Search for the cell housing the specified text and yield its [x, y] center coordinate. 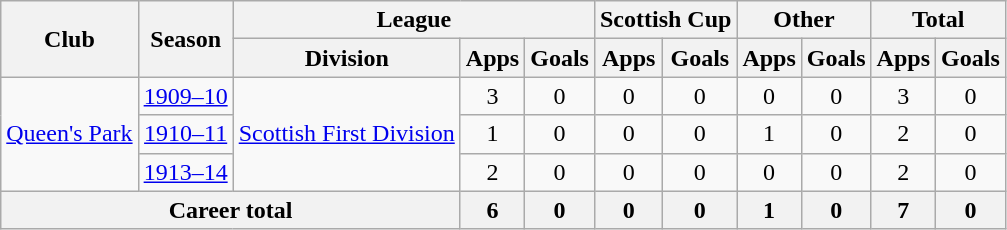
1910–11 [186, 134]
1909–10 [186, 96]
Other [804, 20]
1913–14 [186, 172]
Total [938, 20]
Division [346, 58]
Club [70, 39]
6 [492, 210]
Season [186, 39]
7 [903, 210]
Queen's Park [70, 134]
Career total [231, 210]
Scottish First Division [346, 134]
League [414, 20]
Scottish Cup [665, 20]
